Identify which cell holds the provided text, then report its (X, Y) central coordinate. 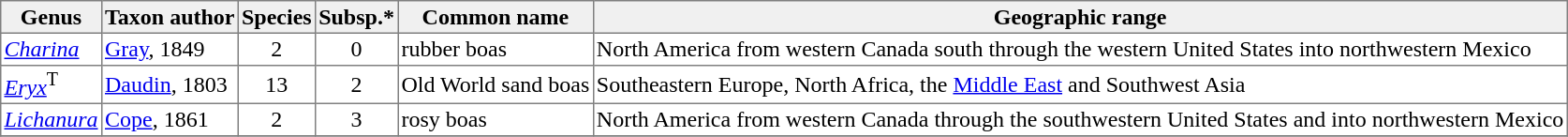
Genus (52, 17)
Subsp.* (356, 17)
Southeastern Europe, North Africa, the Middle East and Southwest Asia (1080, 84)
rubber boas (496, 49)
Common name (496, 17)
rosy boas (496, 120)
13 (276, 84)
Geographic range (1080, 17)
Cope, 1861 (170, 120)
3 (356, 120)
Old World sand boas (496, 84)
EryxT (52, 84)
Lichanura (52, 120)
Species (276, 17)
North America from western Canada south through the western United States into northwestern Mexico (1080, 49)
Gray, 1849 (170, 49)
0 (356, 49)
Daudin, 1803 (170, 84)
North America from western Canada through the southwestern United States and into northwestern Mexico (1080, 120)
Charina (52, 49)
Taxon author (170, 17)
